From the cell containing the given text, extract its center point as (X, Y) coordinate. 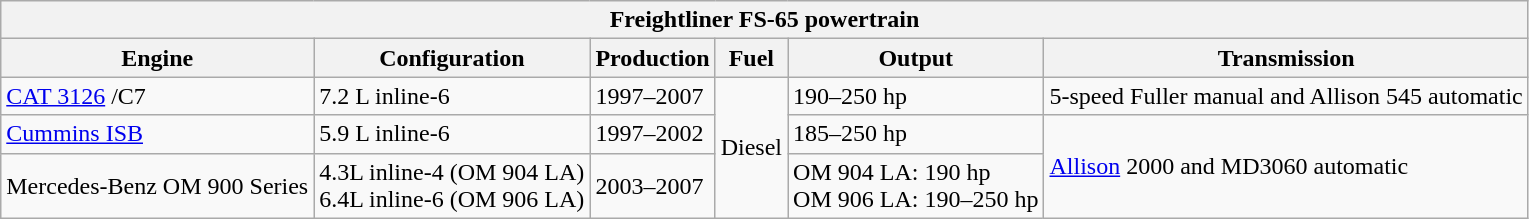
1997–2002 (652, 134)
Configuration (452, 58)
2003–2007 (652, 186)
Mercedes-Benz OM 900 Series (158, 186)
5-speed Fuller manual and Allison 545 automatic (1286, 96)
OM 904 LA: 190 hpOM 906 LA: 190–250 hp (916, 186)
Allison 2000 and MD3060 automatic (1286, 166)
Cummins ISB (158, 134)
Freightliner FS-65 powertrain (765, 20)
185–250 hp (916, 134)
Production (652, 58)
Output (916, 58)
Engine (158, 58)
190–250 hp (916, 96)
4.3L inline-4 (OM 904 LA)6.4L inline-6 (OM 906 LA) (452, 186)
CAT 3126 /C7 (158, 96)
Fuel (751, 58)
Transmission (1286, 58)
7.2 L inline-6 (452, 96)
1997–2007 (652, 96)
Diesel (751, 148)
5.9 L inline-6 (452, 134)
